For the text-containing cell, return its midpoint in (x, y) coordinate format. 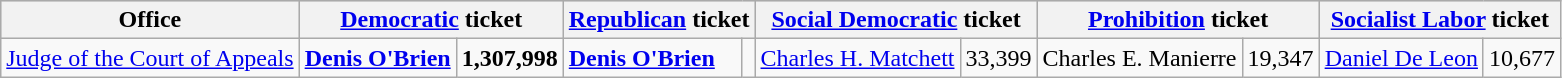
Judge of the Court of Appeals (150, 58)
19,347 (1280, 58)
Socialist Labor ticket (1440, 20)
Charles H. Matchett (858, 58)
Daniel De Leon (1401, 58)
Office (150, 20)
1,307,998 (510, 58)
Charles E. Manierre (1140, 58)
Social Democratic ticket (896, 20)
Democratic ticket (431, 20)
Prohibition ticket (1178, 20)
33,399 (998, 58)
10,677 (1522, 58)
Republican ticket (659, 20)
